Extract the (X, Y) coordinate from the center of the cell holding the provided text.  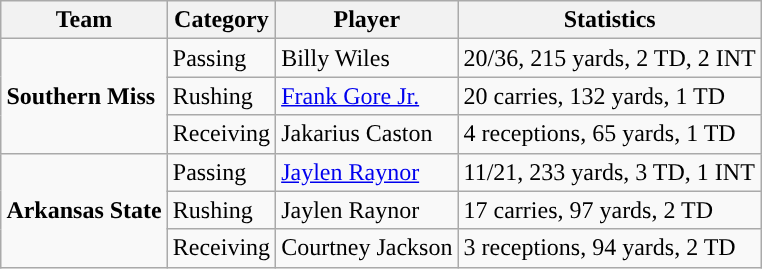
Billy Wiles (367, 58)
Category (221, 20)
20/36, 215 yards, 2 TD, 2 INT (610, 58)
Jakarius Caston (367, 134)
Arkansas State (84, 210)
20 carries, 132 yards, 1 TD (610, 96)
11/21, 233 yards, 3 TD, 1 INT (610, 172)
Southern Miss (84, 96)
3 receptions, 94 yards, 2 TD (610, 248)
Team (84, 20)
17 carries, 97 yards, 2 TD (610, 210)
Player (367, 20)
4 receptions, 65 yards, 1 TD (610, 134)
Frank Gore Jr. (367, 96)
Courtney Jackson (367, 248)
Statistics (610, 20)
